Return the [X, Y] coordinate for the center point of the cell that contains the specified text.  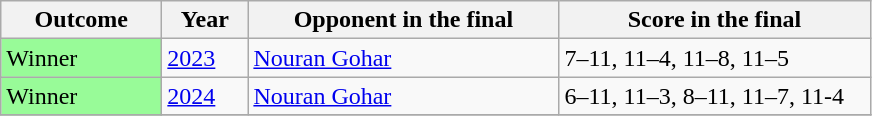
6–11, 11–3, 8–11, 11–7, 11-4 [714, 96]
Year [205, 20]
2024 [205, 96]
Outcome [82, 20]
7–11, 11–4, 11–8, 11–5 [714, 58]
Score in the final [714, 20]
2023 [205, 58]
Opponent in the final [404, 20]
